Locate the cell with the specified text and output its [X, Y] center coordinate. 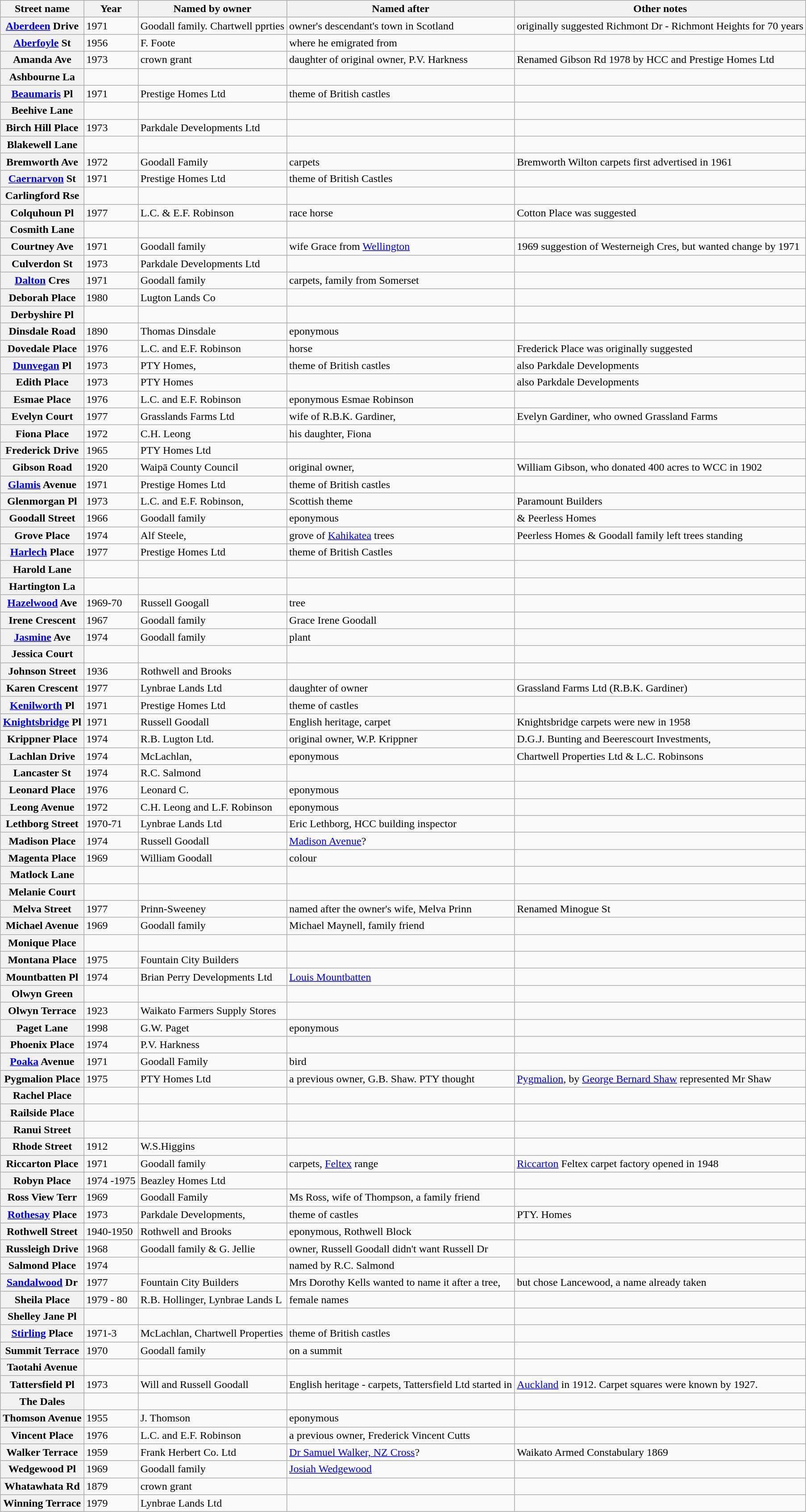
Fiona Place [42, 433]
English heritage - carpets, Tattersfield Ltd started in [401, 1384]
Beaumaris Pl [42, 94]
Montana Place [42, 960]
female names [401, 1300]
Goodall family. Chartwell pprties [212, 26]
Renamed Gibson Rd 1978 by HCC and Prestige Homes Ltd [661, 60]
Esmae Place [42, 399]
Riccarton Feltex carpet factory opened in 1948 [661, 1164]
Will and Russell Goodall [212, 1384]
Harold Lane [42, 569]
Frederick Drive [42, 450]
Blakewell Lane [42, 145]
Whatawhata Rd [42, 1486]
Rothwell Street [42, 1231]
Parkdale Developments, [212, 1214]
Jasmine Ave [42, 637]
1912 [111, 1147]
William Gibson, who donated 400 acres to WCC in 1902 [661, 467]
Street name [42, 9]
1920 [111, 467]
Thomas Dinsdale [212, 331]
Culverdon St [42, 264]
Rachel Place [42, 1096]
eponymous Esmae Robinson [401, 399]
originally suggested Richmont Dr - Richmont Heights for 70 years [661, 26]
C.H. Leong and L.F. Robinson [212, 807]
Jessica Court [42, 654]
his daughter, Fiona [401, 433]
Harlech Place [42, 552]
Sheila Place [42, 1300]
Lethborg Street [42, 824]
Karen Crescent [42, 688]
daughter of owner [401, 688]
daughter of original owner, P.V. Harkness [401, 60]
Ms Ross, wife of Thompson, a family friend [401, 1197]
Frederick Place was originally suggested [661, 348]
Matlock Lane [42, 875]
1923 [111, 1011]
L.C. and E.F. Robinson, [212, 501]
owner, Russell Goodall didn't want Russell Dr [401, 1248]
Scottish theme [401, 501]
Prinn-Sweeney [212, 909]
named after the owner's wife, Melva Prinn [401, 909]
McLachlan, Chartwell Properties [212, 1334]
eponymous, Rothwell Block [401, 1231]
Melanie Court [42, 892]
Monique Place [42, 943]
C.H. Leong [212, 433]
Stirling Place [42, 1334]
Mountbatten Pl [42, 977]
R.B. Lugton Ltd. [212, 739]
Railside Place [42, 1113]
Knightsbridge carpets were new in 1958 [661, 722]
Wedgewood Pl [42, 1469]
Russleigh Drive [42, 1248]
Dovedale Place [42, 348]
Courtney Ave [42, 247]
Michael Avenue [42, 926]
English heritage, carpet [401, 722]
Gibson Road [42, 467]
1936 [111, 671]
Ranui Street [42, 1130]
Irene Crescent [42, 620]
J. Thomson [212, 1418]
1979 - 80 [111, 1300]
Cotton Place was suggested [661, 213]
colour [401, 858]
D.G.J. Bunting and Beerescourt Investments, [661, 739]
Mrs Dorothy Kells wanted to name it after a tree, [401, 1282]
Ross View Terr [42, 1197]
Vincent Place [42, 1435]
1966 [111, 518]
Bremworth Ave [42, 162]
Taotahi Avenue [42, 1367]
carpets [401, 162]
Olwyn Terrace [42, 1011]
original owner, W.P. Krippner [401, 739]
1970 [111, 1350]
Carlingford Rse [42, 195]
Glenmorgan Pl [42, 501]
Melva Street [42, 909]
1968 [111, 1248]
Hartington La [42, 586]
carpets, Feltex range [401, 1164]
1965 [111, 450]
Riccarton Place [42, 1164]
Eric Lethborg, HCC building inspector [401, 824]
bird [401, 1062]
Derbyshire Pl [42, 315]
where he emigrated from [401, 43]
Grasslands Farms Ltd [212, 416]
but chose Lancewood, a name already taken [661, 1282]
carpets, family from Somerset [401, 281]
Birch Hill Place [42, 128]
Shelley Jane Pl [42, 1317]
& Peerless Homes [661, 518]
Phoenix Place [42, 1045]
Robyn Place [42, 1181]
Aberfoyle St [42, 43]
Leonard Place [42, 790]
Evelyn Gardiner, who owned Grassland Farms [661, 416]
Lugton Lands Co [212, 298]
1971-3 [111, 1334]
Renamed Minogue St [661, 909]
Edith Place [42, 382]
Named by owner [212, 9]
a previous owner, Frederick Vincent Cutts [401, 1435]
Goodall family & G. Jellie [212, 1248]
Thomson Avenue [42, 1418]
Dalton Cres [42, 281]
G.W. Paget [212, 1027]
R.B. Hollinger, Lynbrae Lands L [212, 1300]
Ashbourne La [42, 77]
Brian Perry Developments Ltd [212, 977]
1974 -1975 [111, 1181]
Deborah Place [42, 298]
Amanda Ave [42, 60]
Grassland Farms Ltd (R.B.K. Gardiner) [661, 688]
owner's descendant's town in Scotland [401, 26]
Dr Samuel Walker, NZ Cross? [401, 1452]
1967 [111, 620]
Poaka Avenue [42, 1062]
Krippner Place [42, 739]
W.S.Higgins [212, 1147]
1998 [111, 1027]
Colquhoun Pl [42, 213]
1940-1950 [111, 1231]
Lancaster St [42, 773]
Madison Place [42, 841]
Pygmalion Place [42, 1079]
Frank Herbert Co. Ltd [212, 1452]
horse [401, 348]
plant [401, 637]
Chartwell Properties Ltd & L.C. Robinsons [661, 756]
Josiah Wedgewood [401, 1469]
Paramount Builders [661, 501]
Caernarvon St [42, 178]
PTY Homes, [212, 365]
1980 [111, 298]
Rothesay Place [42, 1214]
Magenta Place [42, 858]
race horse [401, 213]
1979 [111, 1503]
Salmond Place [42, 1265]
Auckland in 1912. Carpet squares were known by 1927. [661, 1384]
Alf Steele, [212, 535]
Leong Avenue [42, 807]
Michael Maynell, family friend [401, 926]
F. Foote [212, 43]
Russell Googall [212, 603]
Cosmith Lane [42, 230]
Rhode Street [42, 1147]
Glamis Avenue [42, 484]
Knightsbridge Pl [42, 722]
1959 [111, 1452]
Winning Terrace [42, 1503]
tree [401, 603]
Olwyn Green [42, 994]
Dunvegan Pl [42, 365]
Paget Lane [42, 1027]
PTY Homes [212, 382]
1955 [111, 1418]
The Dales [42, 1401]
Bremworth Wilton carpets first advertised in 1961 [661, 162]
PTY. Homes [661, 1214]
Kenilworth Pl [42, 705]
on a summit [401, 1350]
Johnson Street [42, 671]
1879 [111, 1486]
a previous owner, G.B. Shaw. PTY thought [401, 1079]
Grove Place [42, 535]
Walker Terrace [42, 1452]
1956 [111, 43]
William Goodall [212, 858]
grove of Kahikatea trees [401, 535]
Hazelwood Ave [42, 603]
McLachlan, [212, 756]
Peerless Homes & Goodall family left trees standing [661, 535]
Grace Irene Goodall [401, 620]
Madison Avenue? [401, 841]
Dinsdale Road [42, 331]
Louis Mountbatten [401, 977]
1970-71 [111, 824]
Year [111, 9]
Waikato Farmers Supply Stores [212, 1011]
Beazley Homes Ltd [212, 1181]
Aberdeen Drive [42, 26]
R.C. Salmond [212, 773]
Summit Terrace [42, 1350]
Tattersfield Pl [42, 1384]
original owner, [401, 467]
Evelyn Court [42, 416]
Waikato Armed Constabulary 1869 [661, 1452]
Pygmalion, by George Bernard Shaw represented Mr Shaw [661, 1079]
named by R.C. Salmond [401, 1265]
Goodall Street [42, 518]
1890 [111, 331]
Other notes [661, 9]
L.C. & E.F. Robinson [212, 213]
Lachlan Drive [42, 756]
1969 suggestion of Westerneigh Cres, but wanted change by 1971 [661, 247]
Named after [401, 9]
P.V. Harkness [212, 1045]
Waipā County Council [212, 467]
Leonard C. [212, 790]
Beehive Lane [42, 111]
Sandalwood Dr [42, 1282]
wife of R.B.K. Gardiner, [401, 416]
wife Grace from Wellington [401, 247]
1969-70 [111, 603]
